Detect which cell encompasses the target text, then output its (x, y) center coordinate. 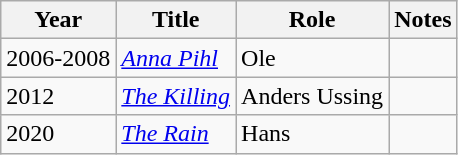
Role (312, 20)
Year (58, 20)
Title (176, 20)
2020 (58, 134)
Anders Ussing (312, 96)
Hans (312, 134)
Notes (423, 20)
Anna Pihl (176, 58)
2006-2008 (58, 58)
The Killing (176, 96)
The Rain (176, 134)
Ole (312, 58)
2012 (58, 96)
